Return the (X, Y) coordinate for the center point of the cell that contains the specified text.  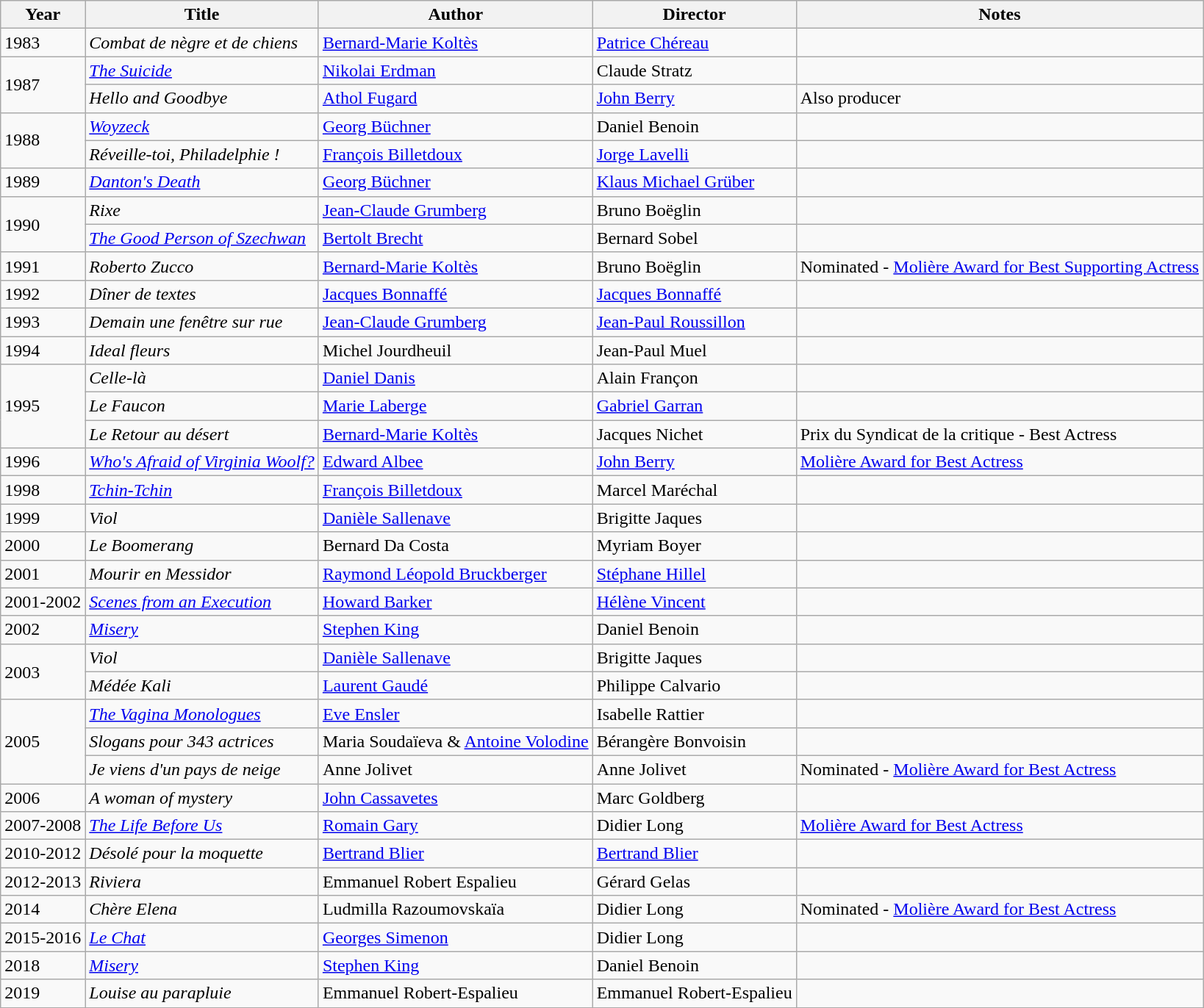
Daniel Danis (456, 378)
Le Boomerang (202, 546)
2010-2012 (43, 854)
Dîner de textes (202, 294)
Roberto Zucco (202, 266)
Laurent Gaudé (456, 685)
Combat de nègre et de chiens (202, 43)
Médée Kali (202, 685)
Mourir en Messidor (202, 574)
2015-2016 (43, 937)
Athol Fugard (456, 98)
Jean-Paul Roussillon (694, 322)
1992 (43, 294)
2005 (43, 741)
Désolé pour la moquette (202, 854)
Also producer (1000, 98)
Marc Goldberg (694, 797)
1993 (43, 322)
1991 (43, 266)
Klaus Michael Grüber (694, 182)
Marcel Maréchal (694, 490)
Claude Stratz (694, 71)
2002 (43, 630)
Ideal fleurs (202, 350)
Notes (1000, 15)
Slogans pour 343 actrices (202, 741)
Alain Françon (694, 378)
Nikolai Erdman (456, 71)
Bernard Da Costa (456, 546)
Bernard Sobel (694, 238)
2001 (43, 574)
1994 (43, 350)
The Suicide (202, 71)
Raymond Léopold Bruckberger (456, 574)
Bérangère Bonvoisin (694, 741)
1983 (43, 43)
Author (456, 15)
Hello and Goodbye (202, 98)
A woman of mystery (202, 797)
1996 (43, 462)
2014 (43, 910)
John Cassavetes (456, 797)
1988 (43, 140)
Isabelle Rattier (694, 713)
2018 (43, 965)
The Life Before Us (202, 826)
Celle-là (202, 378)
Woyzeck (202, 126)
2012-2013 (43, 882)
Marie Laberge (456, 406)
Chère Elena (202, 910)
Scenes from an Execution (202, 602)
The Good Person of Szechwan (202, 238)
1987 (43, 84)
Rixe (202, 210)
Howard Barker (456, 602)
Jorge Lavelli (694, 154)
Riviera (202, 882)
Gérard Gelas (694, 882)
Hélène Vincent (694, 602)
Year (43, 15)
Michel Jourdheuil (456, 350)
Patrice Chéreau (694, 43)
2001-2002 (43, 602)
Le Faucon (202, 406)
Eve Ensler (456, 713)
2003 (43, 672)
Le Retour au désert (202, 434)
Prix du Syndicat de la critique - Best Actress (1000, 434)
Réveille-toi, Philadelphie ! (202, 154)
1990 (43, 224)
Philippe Calvario (694, 685)
1989 (43, 182)
Jean-Paul Muel (694, 350)
Georges Simenon (456, 937)
2007-2008 (43, 826)
1998 (43, 490)
Director (694, 15)
Nominated - Molière Award for Best Supporting Actress (1000, 266)
Louise au parapluie (202, 993)
Who's Afraid of Virginia Woolf? (202, 462)
2019 (43, 993)
Tchin-Tchin (202, 490)
The Vagina Monologues (202, 713)
Jacques Nichet (694, 434)
Romain Gary (456, 826)
Maria Soudaïeva & Antoine Volodine (456, 741)
Je viens d'un pays de neige (202, 769)
Stéphane Hillel (694, 574)
Edward Albee (456, 462)
Ludmilla Razoumovskaïa (456, 910)
Le Chat (202, 937)
Title (202, 15)
Emmanuel Robert Espalieu (456, 882)
Myriam Boyer (694, 546)
Demain une fenêtre sur rue (202, 322)
Danton's Death (202, 182)
1999 (43, 518)
2000 (43, 546)
Bertolt Brecht (456, 238)
2006 (43, 797)
1995 (43, 406)
Gabriel Garran (694, 406)
